Extract the [x, y] coordinate from the center of the cell holding the provided text.  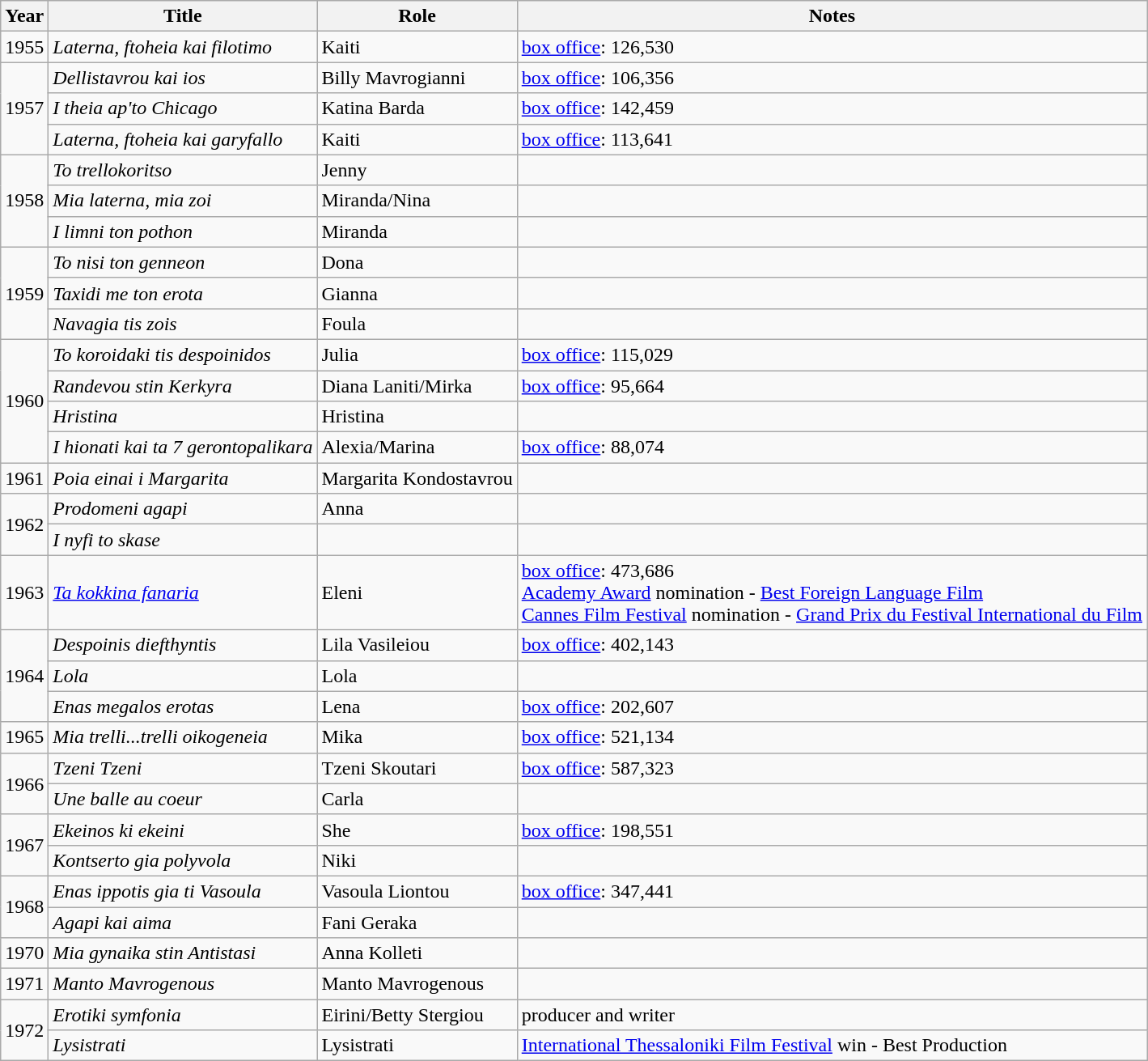
1965 [24, 737]
Laterna, ftoheia kai filotimo [183, 47]
box office: 95,664 [832, 386]
box office: 106,356 [832, 78]
Fani Geraka [417, 922]
1955 [24, 47]
I limni ton pothon [183, 231]
Prodomeni agapi [183, 509]
box office: 115,029 [832, 354]
1959 [24, 293]
Role [417, 16]
Billy Mavrogianni [417, 78]
Kontserto gia polyvola [183, 860]
1958 [24, 201]
Gianna [417, 293]
Agapi kai aima [183, 922]
1961 [24, 478]
Dellistavrou kai ios [183, 78]
Jenny [417, 170]
To trellokoritso [183, 170]
Anna [417, 509]
1967 [24, 845]
1964 [24, 676]
Tzeni Skoutari [417, 768]
1971 [24, 984]
Navagia tis zois [183, 324]
box office: 88,074 [832, 448]
1972 [24, 1030]
Miranda/Nina [417, 201]
Mika [417, 737]
Foula [417, 324]
International Thessaloniki Film Festival win - Best Production [832, 1046]
Carla [417, 799]
1962 [24, 524]
box office: 142,459 [832, 108]
1968 [24, 906]
Mia gynaika stin Antistasi [183, 953]
box office: 126,530 [832, 47]
Ta kokkina fanaria [183, 592]
Title [183, 16]
Ekeinos ki ekeini [183, 830]
Niki [417, 860]
1970 [24, 953]
box office: 587,323 [832, 768]
producer and writer [832, 1015]
Year [24, 16]
I hionati kai ta 7 gerontopalikara [183, 448]
To nisi ton genneon [183, 262]
box office: 347,441 [832, 891]
box office: 198,551 [832, 830]
1966 [24, 783]
1963 [24, 592]
Anna Kolleti [417, 953]
Mia laterna, mia zoi [183, 201]
Notes [832, 16]
Eirini/Betty Stergiou [417, 1015]
Enas megalos erotas [183, 707]
Lila Vasileiou [417, 645]
I nyfi to skase [183, 540]
Vasoula Liontou [417, 891]
box office: 113,641 [832, 139]
Tzeni Tzeni [183, 768]
Une balle au coeur [183, 799]
Eleni [417, 592]
box office: 521,134 [832, 737]
Despoinis diefthyntis [183, 645]
Enas ippotis gia ti Vasoula [183, 891]
Katina Barda [417, 108]
Taxidi me ton erota [183, 293]
Margarita Kondostavrou [417, 478]
I theia ap'to Chicago [183, 108]
Lena [417, 707]
1960 [24, 401]
Poia einai i Margarita [183, 478]
She [417, 830]
Dona [417, 262]
Randevou stin Kerkyra [183, 386]
box office: 202,607 [832, 707]
Erotiki symfonia [183, 1015]
To koroidaki tis despoinidos [183, 354]
Diana Laniti/Mirka [417, 386]
Julia [417, 354]
box office: 402,143 [832, 645]
Laterna, ftoheia kai garyfallo [183, 139]
Alexia/Marina [417, 448]
1957 [24, 108]
Mia trelli...trelli oikogeneia [183, 737]
Miranda [417, 231]
